Scan for the cell matching the given text and deliver its (x, y) coordinate at center. 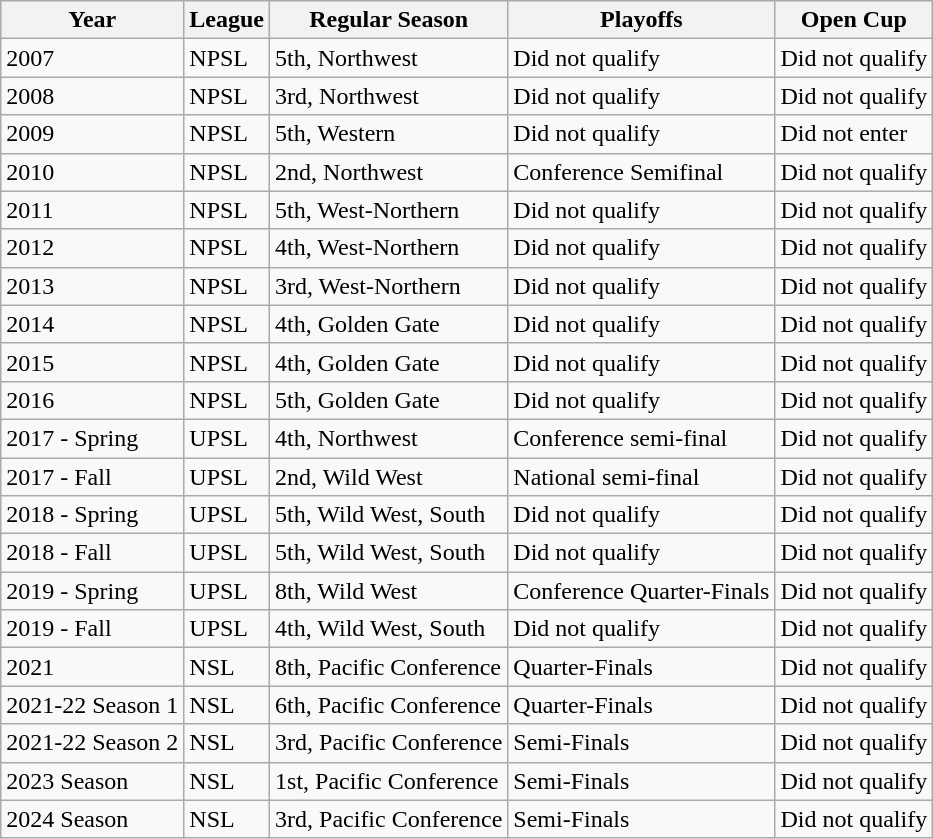
2013 (92, 286)
2017 - Spring (92, 438)
2023 Season (92, 781)
2021 (92, 667)
2021-22 Season 1 (92, 705)
5th, Northwest (389, 58)
Year (92, 20)
2015 (92, 362)
5th, Golden Gate (389, 400)
2010 (92, 172)
8th, Pacific Conference (389, 667)
2008 (92, 96)
4th, Northwest (389, 438)
1st, Pacific Conference (389, 781)
2nd, Wild West (389, 477)
2024 Season (92, 819)
2018 - Fall (92, 553)
8th, Wild West (389, 591)
Conference semi-final (642, 438)
Conference Semifinal (642, 172)
2019 - Fall (92, 629)
2014 (92, 324)
2021-22 Season 2 (92, 743)
3rd, Northwest (389, 96)
5th, West-Northern (389, 210)
3rd, West-Northern (389, 286)
2011 (92, 210)
2007 (92, 58)
4th, Wild West, South (389, 629)
4th, West-Northern (389, 248)
2019 - Spring (92, 591)
2016 (92, 400)
National semi-final (642, 477)
2nd, Northwest (389, 172)
6th, Pacific Conference (389, 705)
2012 (92, 248)
Did not enter (854, 134)
2018 - Spring (92, 515)
League (227, 20)
5th, Western (389, 134)
Playoffs (642, 20)
2017 - Fall (92, 477)
2009 (92, 134)
Conference Quarter-Finals (642, 591)
Open Cup (854, 20)
Regular Season (389, 20)
